For the text-containing cell, return its midpoint in (X, Y) coordinate format. 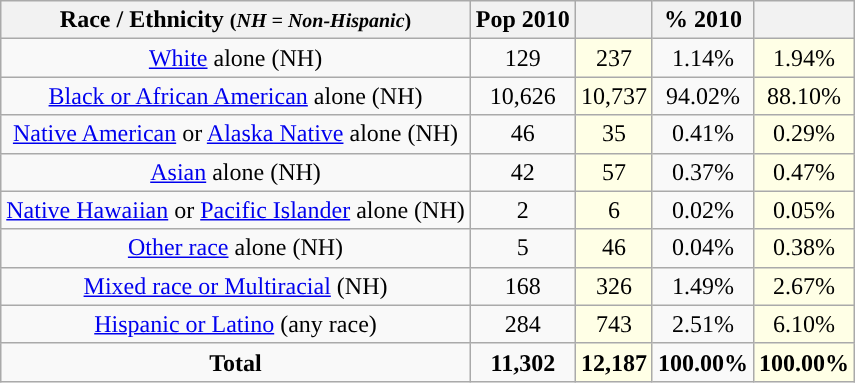
1.94% (804, 58)
0.05% (804, 210)
0.41% (702, 134)
0.47% (804, 172)
168 (522, 286)
12,187 (614, 362)
0.29% (804, 134)
743 (614, 324)
10,737 (614, 96)
11,302 (522, 362)
88.10% (804, 96)
Native Hawaiian or Pacific Islander alone (NH) (236, 210)
White alone (NH) (236, 58)
129 (522, 58)
Race / Ethnicity (NH = Non-Hispanic) (236, 20)
Hispanic or Latino (any race) (236, 324)
0.37% (702, 172)
% 2010 (702, 20)
42 (522, 172)
2.67% (804, 286)
5 (522, 248)
Black or African American alone (NH) (236, 96)
237 (614, 58)
Asian alone (NH) (236, 172)
0.38% (804, 248)
Native American or Alaska Native alone (NH) (236, 134)
35 (614, 134)
Mixed race or Multiracial (NH) (236, 286)
10,626 (522, 96)
94.02% (702, 96)
326 (614, 286)
1.49% (702, 286)
57 (614, 172)
Pop 2010 (522, 20)
0.02% (702, 210)
284 (522, 324)
6.10% (804, 324)
6 (614, 210)
2.51% (702, 324)
Other race alone (NH) (236, 248)
Total (236, 362)
0.04% (702, 248)
2 (522, 210)
1.14% (702, 58)
